Detect which cell encompasses the target text, then output its (x, y) center coordinate. 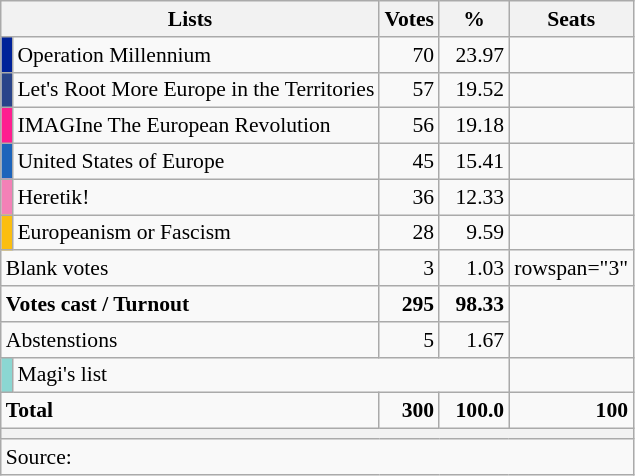
Votes cast / Turnout (190, 304)
19.52 (474, 90)
45 (409, 162)
98.33 (474, 304)
Europeanism or Fascism (196, 233)
rowspan="3" (571, 269)
56 (409, 126)
23.97 (474, 55)
Let's Root More Europe in the Territories (196, 90)
Magi's list (260, 375)
36 (409, 197)
Seats (571, 19)
12.33 (474, 197)
IMAGIne The European Revolution (196, 126)
295 (409, 304)
Operation Millennium (196, 55)
Heretik! (196, 197)
Abstenstions (190, 340)
1.03 (474, 269)
19.18 (474, 126)
United States of Europe (196, 162)
Blank votes (190, 269)
28 (409, 233)
Source: (317, 457)
1.67 (474, 340)
100 (571, 411)
Total (190, 411)
Votes (409, 19)
100.0 (474, 411)
Lists (190, 19)
5 (409, 340)
300 (409, 411)
15.41 (474, 162)
57 (409, 90)
9.59 (474, 233)
3 (409, 269)
70 (409, 55)
% (474, 19)
